Provide the [x, y] coordinate of the cell's center where the given text is located.  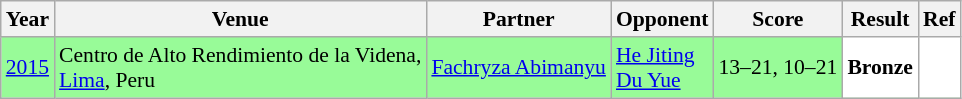
Venue [240, 19]
13–21, 10–21 [778, 68]
Bronze [880, 68]
Partner [518, 19]
Ref [939, 19]
He Jiting Du Yue [662, 68]
Year [28, 19]
Centro de Alto Rendimiento de la Videna,Lima, Peru [240, 68]
Score [778, 19]
2015 [28, 68]
Fachryza Abimanyu [518, 68]
Result [880, 19]
Opponent [662, 19]
